Return [x, y] of the center of cell containing provided text 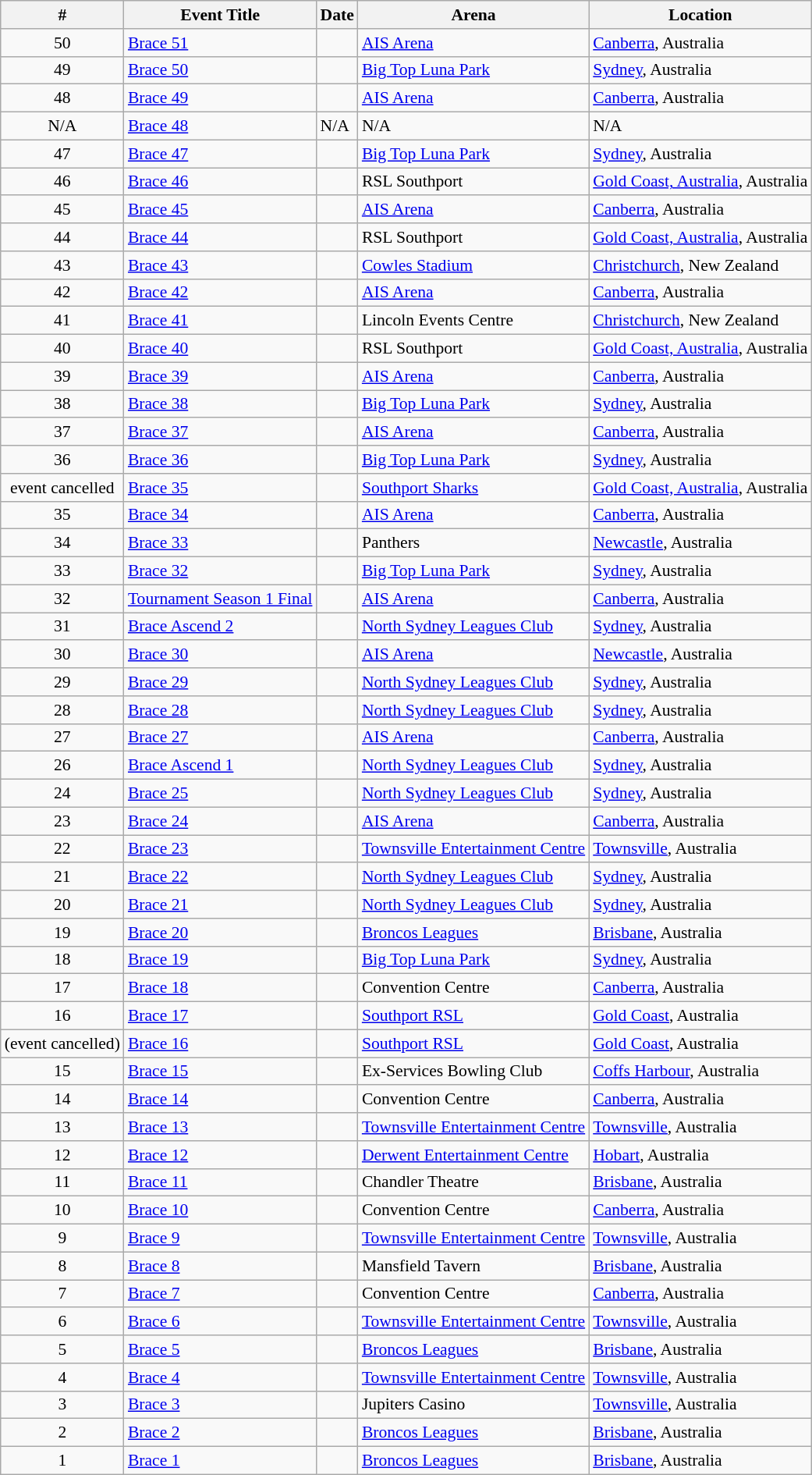
10 [62, 1210]
41 [62, 321]
23 [62, 821]
Lincoln Events Centre [473, 321]
39 [62, 376]
43 [62, 265]
Date [337, 15]
Brace 13 [220, 1127]
34 [62, 543]
48 [62, 98]
3 [62, 1405]
1 [62, 1461]
Cowles Stadium [473, 265]
Jupiters Casino [473, 1405]
13 [62, 1127]
16 [62, 1016]
Brace 24 [220, 821]
Brace 34 [220, 515]
38 [62, 404]
Brace 33 [220, 543]
Brace 29 [220, 682]
Brace 27 [220, 737]
Brace 8 [220, 1266]
Brace 28 [220, 710]
Brace 18 [220, 988]
Brace 16 [220, 1043]
# [62, 15]
Brace 14 [220, 1100]
Brace 21 [220, 905]
26 [62, 766]
19 [62, 933]
Brace 45 [220, 210]
Brace 19 [220, 960]
Brace 47 [220, 154]
33 [62, 571]
37 [62, 432]
Southport Sharks [473, 488]
45 [62, 210]
44 [62, 237]
22 [62, 849]
Coffs Harbour, Australia [700, 1072]
Brace 6 [220, 1322]
event cancelled [62, 488]
Brace 44 [220, 237]
17 [62, 988]
Brace Ascend 2 [220, 627]
20 [62, 905]
Brace 48 [220, 126]
Chandler Theatre [473, 1182]
Brace 43 [220, 265]
(event cancelled) [62, 1043]
12 [62, 1155]
Brace Ascend 1 [220, 766]
Brace 2 [220, 1433]
18 [62, 960]
42 [62, 293]
2 [62, 1433]
Brace 35 [220, 488]
Hobart, Australia [700, 1155]
46 [62, 182]
9 [62, 1239]
Brace 37 [220, 432]
Brace 4 [220, 1377]
Brace 39 [220, 376]
Brace 38 [220, 404]
15 [62, 1072]
Brace 7 [220, 1294]
Brace 51 [220, 43]
Brace 46 [220, 182]
Brace 1 [220, 1461]
50 [62, 43]
Brace 17 [220, 1016]
49 [62, 70]
11 [62, 1182]
Brace 32 [220, 571]
28 [62, 710]
Brace 40 [220, 349]
Brace 10 [220, 1210]
8 [62, 1266]
24 [62, 794]
Brace 9 [220, 1239]
Brace 23 [220, 849]
Brace 36 [220, 460]
36 [62, 460]
21 [62, 877]
Derwent Entertainment Centre [473, 1155]
Brace 42 [220, 293]
Brace 49 [220, 98]
40 [62, 349]
35 [62, 515]
Brace 30 [220, 655]
31 [62, 627]
6 [62, 1322]
Brace 15 [220, 1072]
Brace 12 [220, 1155]
29 [62, 682]
Brace 50 [220, 70]
Brace 11 [220, 1182]
Brace 22 [220, 877]
4 [62, 1377]
Panthers [473, 543]
Tournament Season 1 Final [220, 599]
Brace 25 [220, 794]
14 [62, 1100]
Location [700, 15]
5 [62, 1349]
Event Title [220, 15]
Brace 3 [220, 1405]
32 [62, 599]
Brace 41 [220, 321]
Mansfield Tavern [473, 1266]
30 [62, 655]
7 [62, 1294]
Arena [473, 15]
Ex-Services Bowling Club [473, 1072]
Brace 5 [220, 1349]
47 [62, 154]
Brace 20 [220, 933]
27 [62, 737]
